From the cell containing the given text, extract its center point as (x, y) coordinate. 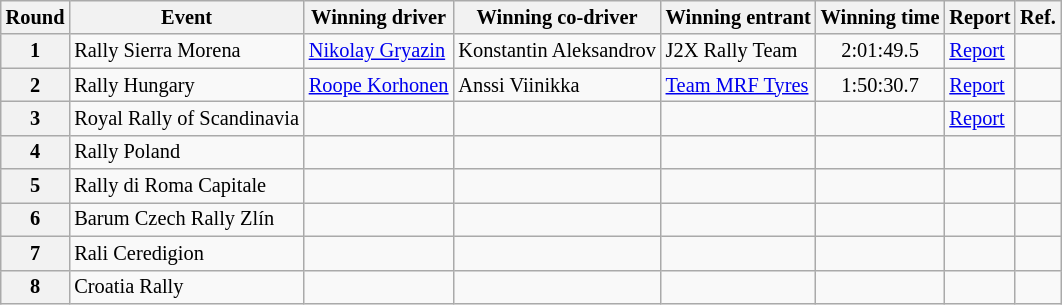
2 (36, 85)
Konstantin Aleksandrov (556, 51)
5 (36, 186)
Nikolay Gryazin (379, 51)
Barum Czech Rally Zlín (186, 219)
3 (36, 118)
Royal Rally of Scandinavia (186, 118)
Rally di Roma Capitale (186, 186)
Rally Poland (186, 152)
4 (36, 152)
Rally Hungary (186, 85)
1 (36, 51)
J2X Rally Team (738, 51)
Round (36, 17)
8 (36, 287)
Anssi Viinikka (556, 85)
6 (36, 219)
Croatia Rally (186, 287)
Rali Ceredigion (186, 253)
Rally Sierra Morena (186, 51)
Roope Korhonen (379, 85)
Winning time (880, 17)
Team MRF Tyres (738, 85)
7 (36, 253)
Winning co-driver (556, 17)
2:01:49.5 (880, 51)
Winning driver (379, 17)
Event (186, 17)
1:50:30.7 (880, 85)
Winning entrant (738, 17)
Ref. (1038, 17)
